For the text-containing cell, return its midpoint in [X, Y] coordinate format. 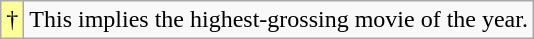
† [12, 20]
This implies the highest-grossing movie of the year. [279, 20]
